Output the (X, Y) coordinate of the center of the cell containing the given text.  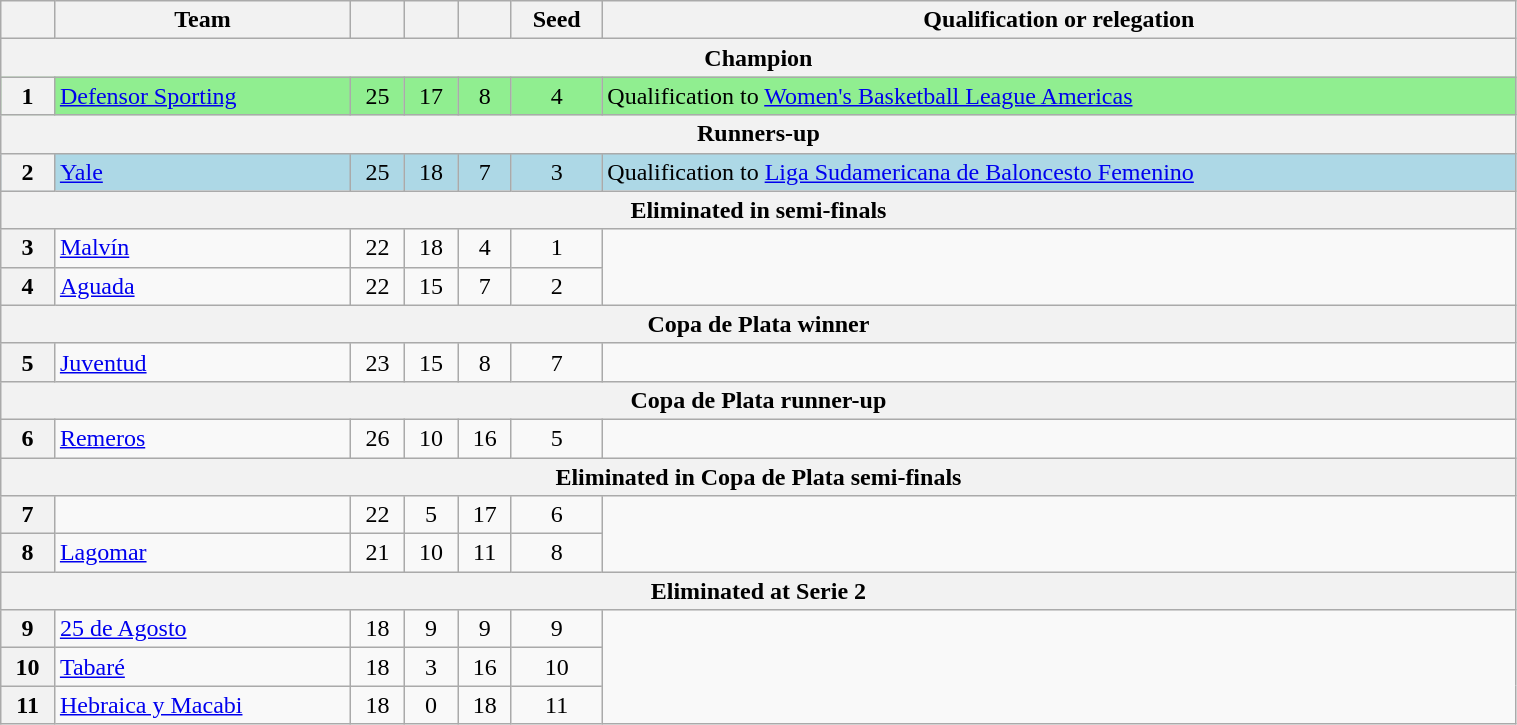
0 (431, 705)
Eliminated in semi-finals (758, 210)
Seed (556, 20)
Aguada (202, 286)
Remeros (202, 438)
Juventud (202, 362)
Copa de Plata runner-up (758, 400)
Champion (758, 58)
23 (378, 362)
21 (378, 553)
Yale (202, 172)
Qualification or relegation (1059, 20)
Qualification to Liga Sudamericana de Baloncesto Femenino (1059, 172)
Copa de Plata winner (758, 324)
Eliminated in Copa de Plata semi-finals (758, 477)
Eliminated at Serie 2 (758, 591)
26 (378, 438)
Defensor Sporting (202, 96)
Tabaré (202, 667)
Malvín (202, 248)
Team (202, 20)
Qualification to Women's Basketball League Americas (1059, 96)
Lagomar (202, 553)
25 de Agosto (202, 629)
Hebraica y Macabi (202, 705)
Runners-up (758, 134)
